Identify which cell holds the provided text, then report its [X, Y] central coordinate. 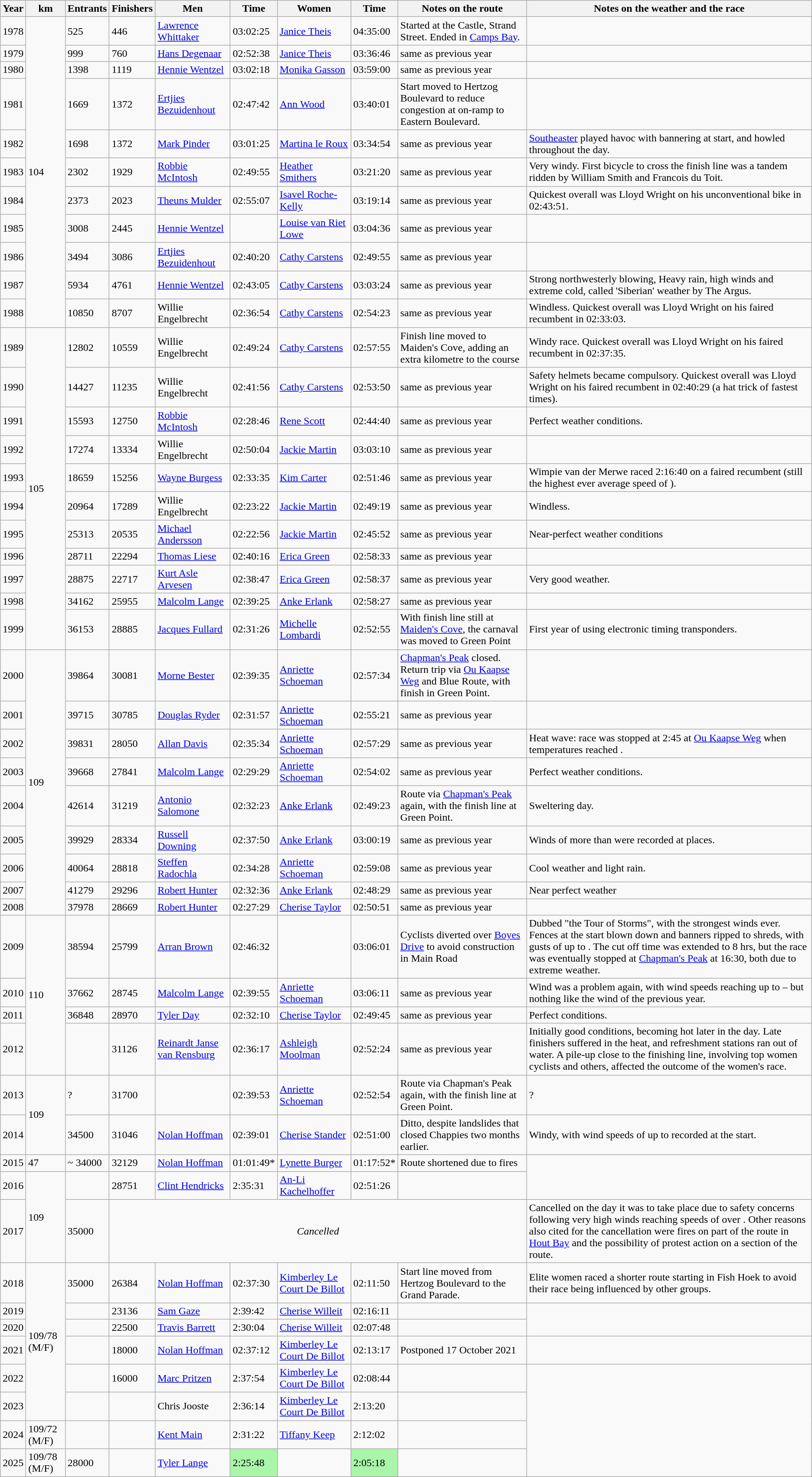
39864 [87, 675]
02:40:20 [254, 257]
31219 [132, 806]
02:23:22 [254, 506]
Antonio Salomone [193, 806]
Allan Davis [193, 743]
02:51:46 [374, 478]
02:29:29 [254, 771]
34500 [87, 1135]
15593 [87, 422]
Started at the Castle, Strand Street. Ended in Camps Bay. [462, 31]
17274 [87, 449]
02:32:10 [254, 1015]
Lawrence Whittaker [193, 31]
2:31:22 [254, 1435]
30785 [132, 715]
32129 [132, 1163]
2010 [13, 992]
Morne Bester [193, 675]
02:28:46 [254, 422]
2:30:04 [254, 1327]
02:27:29 [254, 907]
01:17:52* [374, 1163]
1990 [13, 387]
Arran Brown [193, 947]
2:12:02 [374, 1435]
20964 [87, 506]
02:32:36 [254, 891]
28000 [87, 1463]
Monika Gasson [314, 70]
02:08:44 [374, 1379]
2022 [13, 1379]
02:57:55 [374, 347]
2:13:20 [374, 1406]
Tiffany Keep [314, 1435]
Steffen Radochla [193, 868]
02:52:55 [374, 629]
1398 [87, 70]
39668 [87, 771]
1987 [13, 285]
2015 [13, 1163]
02:53:50 [374, 387]
2024 [13, 1435]
02:58:27 [374, 601]
Finishers [132, 9]
22294 [132, 557]
02:47:42 [254, 104]
Perfect conditions. [669, 1015]
03:03:24 [374, 285]
01:01:49* [254, 1163]
02:45:52 [374, 534]
Michael Andersson [193, 534]
Safety helmets became compulsory. Quickest overall was Lloyd Wright on his faired recumbent in 02:40:29 (a hat trick of fastest times). [669, 387]
28711 [87, 557]
03:34:54 [374, 144]
1996 [13, 557]
km [46, 9]
2:36:14 [254, 1406]
Start moved to Hertzog Boulevard to reduce congestion at on-ramp to Eastern Boulevard. [462, 104]
02:49:45 [374, 1015]
03:06:11 [374, 992]
02:52:24 [374, 1049]
02:52:38 [254, 53]
03:00:19 [374, 840]
02:37:12 [254, 1350]
2:25:48 [254, 1463]
02:39:55 [254, 992]
02:36:54 [254, 313]
03:59:00 [374, 70]
Kurt Asle Arvesen [193, 579]
40064 [87, 868]
1989 [13, 347]
28669 [132, 907]
02:54:02 [374, 771]
02:16:11 [374, 1311]
Jacques Fullard [193, 629]
Thomas Liese [193, 557]
Travis Barrett [193, 1327]
28050 [132, 743]
02:51:00 [374, 1135]
2012 [13, 1049]
26384 [132, 1283]
Chapman's Peak closed. Return trip via Ou Kaapse Weg and Blue Route, with finish in Green Point. [462, 675]
Wimpie van der Merwe raced 2:16:40 on a faired recumbent (still the highest ever average speed of ). [669, 478]
Hans Degenaar [193, 53]
Finish line moved to Maiden's Cove, adding an extra kilometre to the course [462, 347]
02:44:40 [374, 422]
02:37:30 [254, 1283]
03:19:14 [374, 200]
Ditto, despite landslides that closed Chappies two months earlier. [462, 1135]
Cool weather and light rain. [669, 868]
109/72 (M/F) [46, 1435]
Notes on the weather and the race [669, 9]
12750 [132, 422]
Entrants [87, 9]
With finish line still at Maiden's Cove, the carnaval was moved to Green Point [462, 629]
105 [46, 488]
Ashleigh Moolman [314, 1049]
1929 [132, 172]
03:40:01 [374, 104]
2007 [13, 891]
2001 [13, 715]
1984 [13, 200]
03:06:01 [374, 947]
02:34:28 [254, 868]
28334 [132, 840]
31126 [132, 1049]
2:35:31 [254, 1185]
02:39:25 [254, 601]
Very good weather. [669, 579]
Winds of more than were recorded at places. [669, 840]
2003 [13, 771]
2008 [13, 907]
Near perfect weather [669, 891]
1999 [13, 629]
2000 [13, 675]
30081 [132, 675]
2013 [13, 1095]
1991 [13, 422]
02:48:29 [374, 891]
34162 [87, 601]
03:04:36 [374, 228]
04:35:00 [374, 31]
39831 [87, 743]
Mark Pinder [193, 144]
14427 [87, 387]
02:54:23 [374, 313]
03:02:18 [254, 70]
22500 [132, 1327]
02:36:17 [254, 1049]
Men [193, 9]
2302 [87, 172]
1988 [13, 313]
02:49:23 [374, 806]
02:41:56 [254, 387]
1119 [132, 70]
Windless. Quickest overall was Lloyd Wright on his faired recumbent in 02:33:03. [669, 313]
42614 [87, 806]
02:50:04 [254, 449]
4761 [132, 285]
02:58:33 [374, 557]
37978 [87, 907]
Route shortened due to fires [462, 1163]
02:39:53 [254, 1095]
Chris Jooste [193, 1406]
Tyler Day [193, 1015]
03:02:25 [254, 31]
Theuns Mulder [193, 200]
Postponed 17 October 2021 [462, 1350]
2014 [13, 1135]
02:39:01 [254, 1135]
2:37:54 [254, 1379]
Strong northwesterly blowing, Heavy rain, high winds and extreme cold, called 'Siberian' weather by The Argus. [669, 285]
02:52:54 [374, 1095]
2445 [132, 228]
02:22:56 [254, 534]
25955 [132, 601]
1669 [87, 104]
Douglas Ryder [193, 715]
1979 [13, 53]
12802 [87, 347]
02:31:26 [254, 629]
02:38:47 [254, 579]
525 [87, 31]
02:49:19 [374, 506]
First year of using electronic timing transponders. [669, 629]
2018 [13, 1283]
1997 [13, 579]
2011 [13, 1015]
Near-perfect weather conditions [669, 534]
02:46:32 [254, 947]
36153 [87, 629]
02:13:17 [374, 1350]
37662 [87, 992]
1983 [13, 172]
27841 [132, 771]
110 [46, 995]
02:49:24 [254, 347]
02:55:07 [254, 200]
1982 [13, 144]
Tyler Lange [193, 1463]
1978 [13, 31]
8707 [132, 313]
2020 [13, 1327]
1995 [13, 534]
Windy race. Quickest overall was Lloyd Wright on his faired recumbent in 02:37:35. [669, 347]
39715 [87, 715]
36848 [87, 1015]
02:59:08 [374, 868]
Notes on the route [462, 9]
999 [87, 53]
2005 [13, 840]
1992 [13, 449]
28970 [132, 1015]
03:03:10 [374, 449]
2025 [13, 1463]
23136 [132, 1311]
Cyclists diverted over Boyes Drive to avoid construction in Main Road [462, 947]
15256 [132, 478]
16000 [132, 1379]
20535 [132, 534]
2021 [13, 1350]
03:36:46 [374, 53]
1986 [13, 257]
2016 [13, 1185]
Southeaster played havoc with bannering at start, and howled throughout the day. [669, 144]
02:07:48 [374, 1327]
18000 [132, 1350]
3008 [87, 228]
02:33:35 [254, 478]
Isavel Roche-Kelly [314, 200]
02:51:26 [374, 1185]
Windless. [669, 506]
28745 [132, 992]
28875 [87, 579]
Martina le Roux [314, 144]
38594 [87, 947]
Ann Wood [314, 104]
29296 [132, 891]
Women [314, 9]
28751 [132, 1185]
39929 [87, 840]
18659 [87, 478]
2:05:18 [374, 1463]
28818 [132, 868]
Louise van Riet Lowe [314, 228]
02:32:23 [254, 806]
1993 [13, 478]
02:35:34 [254, 743]
Wind was a problem again, with wind speeds reaching up to – but nothing like the wind of the previous year. [669, 992]
Windy, with wind speeds of up to recorded at the start. [669, 1135]
17289 [132, 506]
02:58:37 [374, 579]
3086 [132, 257]
02:57:29 [374, 743]
Rene Scott [314, 422]
2373 [87, 200]
2019 [13, 1311]
An-Li Kachelhoffer [314, 1185]
02:57:34 [374, 675]
1980 [13, 70]
11235 [132, 387]
02:37:50 [254, 840]
Very windy. First bicycle to cross the finish line was a tandem ridden by William Smith and Francois du Toit. [669, 172]
02:39:35 [254, 675]
Heat wave: race was stopped at 2:45 at Ou Kaapse Weg when temperatures reached . [669, 743]
31700 [132, 1095]
Sam Gaze [193, 1311]
Elite women raced a shorter route starting in Fish Hoek to avoid their race being influenced by other groups. [669, 1283]
03:21:20 [374, 172]
Marc Pritzen [193, 1379]
Year [13, 9]
760 [132, 53]
1985 [13, 228]
22717 [132, 579]
Kent Main [193, 1435]
Russell Downing [193, 840]
25313 [87, 534]
2:39:42 [254, 1311]
Kim Carter [314, 478]
13334 [132, 449]
10559 [132, 347]
2004 [13, 806]
1698 [87, 144]
Quickest overall was Lloyd Wright on his unconventional bike in 02:43:51. [669, 200]
1994 [13, 506]
47 [46, 1163]
1998 [13, 601]
1981 [13, 104]
2002 [13, 743]
104 [46, 172]
25799 [132, 947]
2009 [13, 947]
28885 [132, 629]
Start line moved from Hertzog Boulevard to the Grand Parade. [462, 1283]
446 [132, 31]
Sweltering day. [669, 806]
02:31:57 [254, 715]
Cherise Stander [314, 1135]
2017 [13, 1231]
02:11:50 [374, 1283]
03:01:25 [254, 144]
Lynette Burger [314, 1163]
10850 [87, 313]
02:43:05 [254, 285]
~ 34000 [87, 1163]
5934 [87, 285]
Cancelled [318, 1231]
2006 [13, 868]
41279 [87, 891]
Michelle Lombardi [314, 629]
31046 [132, 1135]
Reinardt Janse van Rensburg [193, 1049]
3494 [87, 257]
02:50:51 [374, 907]
02:55:21 [374, 715]
Heather Smithers [314, 172]
02:40:16 [254, 557]
Wayne Burgess [193, 478]
Clint Hendricks [193, 1185]
